From the cell containing the given text, extract its center point as (X, Y) coordinate. 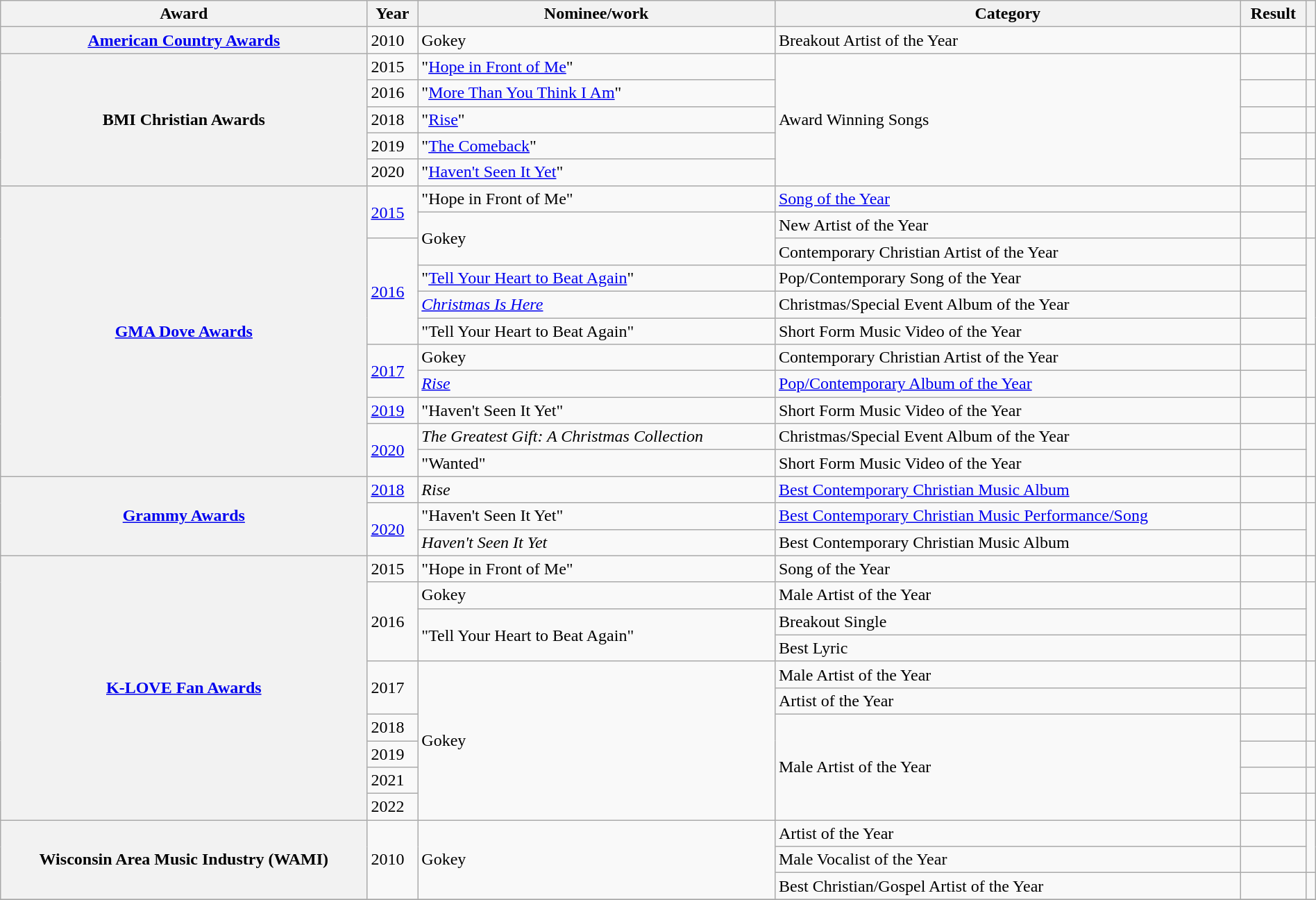
"Rise" (597, 119)
"More Than You Think I Am" (597, 93)
Best Contemporary Christian Music Performance/Song (1008, 516)
American Country Awards (184, 40)
GMA Dove Awards (184, 331)
Award Winning Songs (1008, 119)
Male Vocalist of the Year (1008, 860)
Best Christian/Gospel Artist of the Year (1008, 886)
"Wanted" (597, 463)
Wisconsin Area Music Industry (WAMI) (184, 860)
Result (1273, 14)
"The Comeback" (597, 146)
Year (393, 14)
Best Lyric (1008, 648)
The Greatest Gift: A Christmas Collection (597, 437)
K-LOVE Fan Awards (184, 687)
Grammy Awards (184, 516)
Pop/Contemporary Album of the Year (1008, 384)
Haven't Seen It Yet (597, 542)
Pop/Contemporary Song of the Year (1008, 278)
Nominee/work (597, 14)
Breakout Single (1008, 622)
BMI Christian Awards (184, 119)
Category (1008, 14)
New Artist of the Year (1008, 225)
Award (184, 14)
Christmas Is Here (597, 304)
2022 (393, 807)
Breakout Artist of the Year (1008, 40)
2021 (393, 781)
